For the text-containing cell, return its midpoint in [X, Y] coordinate format. 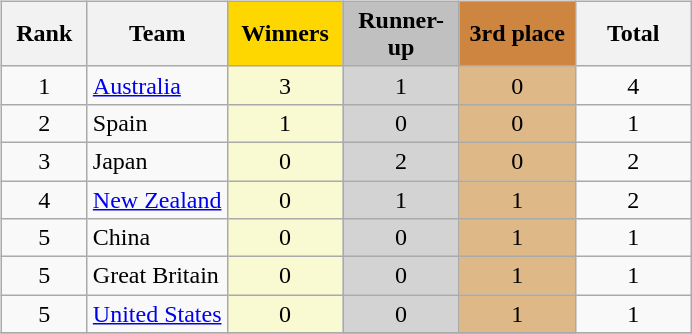
Winners [285, 34]
Australia [157, 85]
China [157, 238]
Runner-up [401, 34]
Rank [44, 34]
Total [633, 34]
3rd place [517, 34]
New Zealand [157, 199]
Spain [157, 123]
Team [157, 34]
Great Britain [157, 276]
Japan [157, 161]
United States [157, 314]
